Provide the [x, y] coordinate of the cell's center where the given text is located.  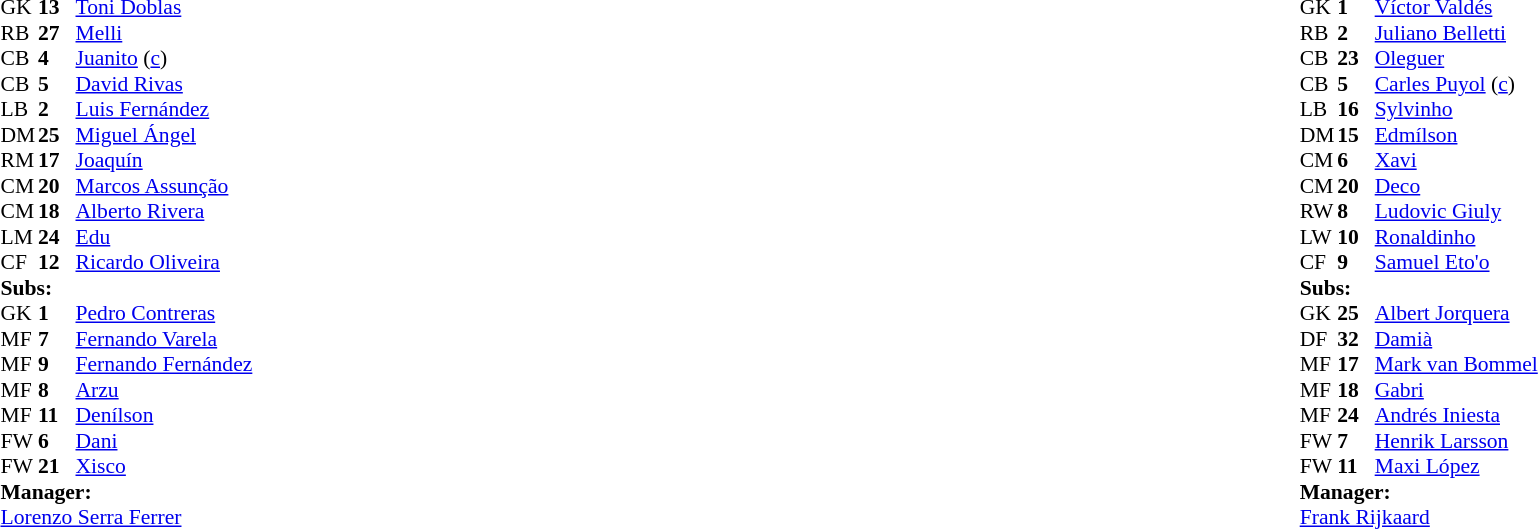
Gabri [1456, 390]
Oleguer [1456, 59]
Edu [164, 237]
Andrés Iniesta [1456, 415]
23 [1356, 59]
Alberto Rivera [164, 211]
Sylvinho [1456, 109]
DF [1319, 339]
Pedro Contreras [164, 313]
Denílson [164, 415]
1 [57, 313]
Ronaldinho [1456, 237]
Miguel Ángel [164, 135]
Deco [1456, 186]
Mark van Bommel [1456, 365]
Edmílson [1456, 135]
32 [1356, 339]
4 [57, 59]
Juanito (c) [164, 59]
Melli [164, 33]
Maxi López [1456, 467]
27 [57, 33]
Joaquín [164, 161]
David Rivas [164, 84]
Marcos Assunção [164, 186]
10 [1356, 237]
Carles Puyol (c) [1456, 84]
RM [19, 161]
15 [1356, 135]
Ricardo Oliveira [164, 263]
LW [1319, 237]
Henrik Larsson [1456, 441]
Samuel Eto'o [1456, 263]
RW [1319, 211]
12 [57, 263]
Xisco [164, 467]
Dani [164, 441]
Damià [1456, 339]
16 [1356, 109]
Fernando Fernández [164, 365]
Albert Jorquera [1456, 313]
21 [57, 467]
Ludovic Giuly [1456, 211]
Juliano Belletti [1456, 33]
Xavi [1456, 161]
Fernando Varela [164, 339]
Arzu [164, 390]
LM [19, 237]
Luis Fernández [164, 109]
